Return the (X, Y) coordinate for the center point of the cell that contains the specified text.  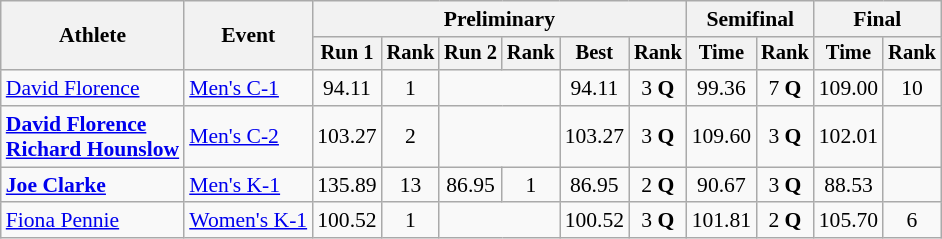
Men's C-2 (248, 136)
109.00 (848, 88)
Run 1 (346, 54)
Joe Clarke (92, 185)
6 (912, 221)
90.67 (722, 185)
105.70 (848, 221)
Men's K-1 (248, 185)
Best (594, 54)
Run 2 (470, 54)
88.53 (848, 185)
Athlete (92, 36)
13 (411, 185)
David FlorenceRichard Hounslow (92, 136)
109.60 (722, 136)
Semifinal (750, 19)
Final (878, 19)
Men's C-1 (248, 88)
Preliminary (499, 19)
David Florence (92, 88)
135.89 (346, 185)
Event (248, 36)
99.36 (722, 88)
10 (912, 88)
Women's K-1 (248, 221)
101.81 (722, 221)
7 Q (785, 88)
102.01 (848, 136)
Fiona Pennie (92, 221)
2 (411, 136)
